Determine the [X, Y] coordinate at the center of the cell enclosing the given text.  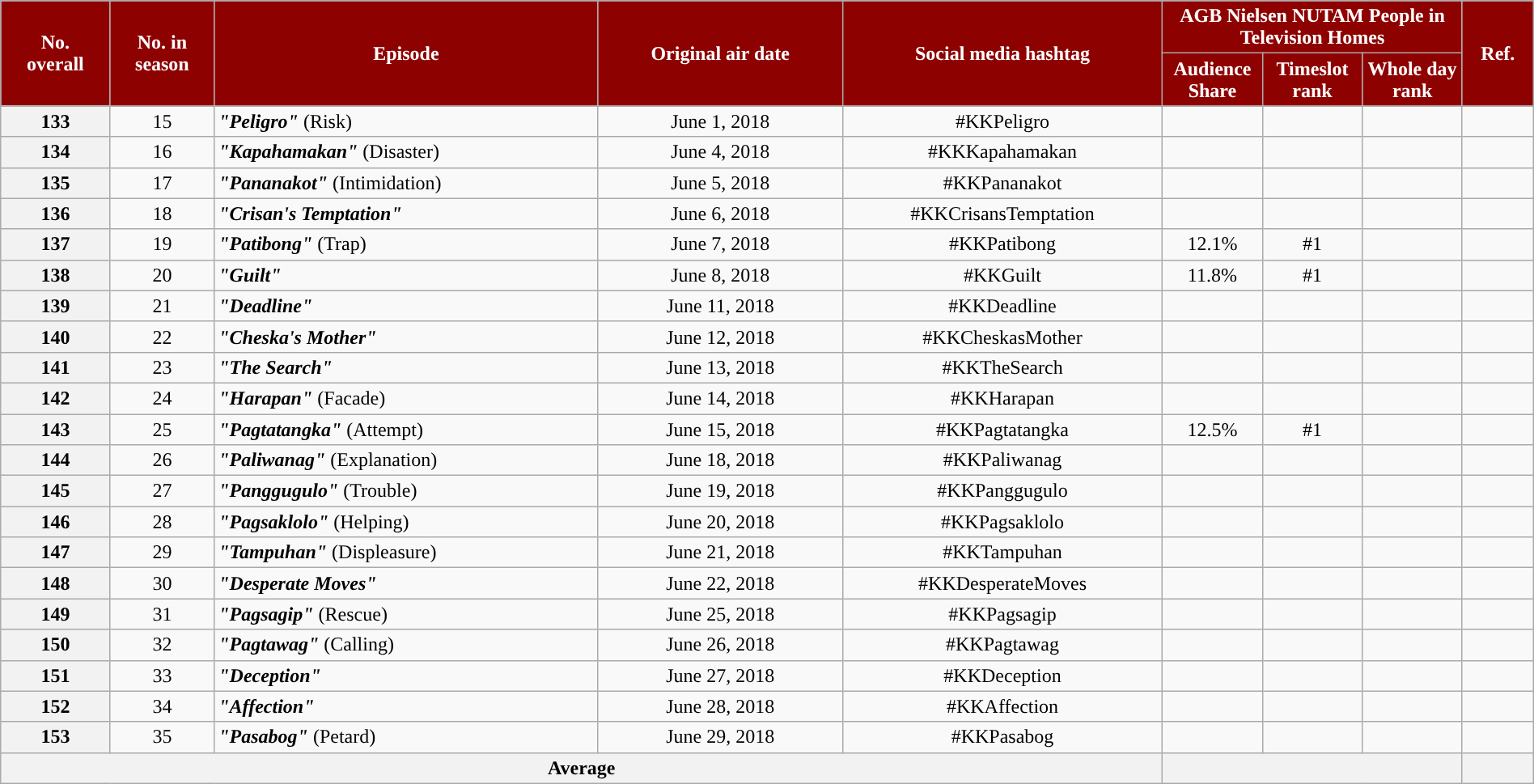
32 [162, 645]
June 5, 2018 [720, 183]
144 [55, 460]
#KKAffection [1002, 706]
141 [55, 367]
27 [162, 491]
152 [55, 706]
"Pasabog" (Petard) [406, 737]
146 [55, 522]
150 [55, 645]
26 [162, 460]
20 [162, 275]
19 [162, 244]
#KKHarapan [1002, 398]
138 [55, 275]
Social media hashtag [1002, 53]
#KKPatibong [1002, 244]
"Guilt" [406, 275]
153 [55, 737]
June 27, 2018 [720, 676]
11.8% [1213, 275]
31 [162, 614]
133 [55, 121]
June 22, 2018 [720, 583]
137 [55, 244]
"Tampuhan" (Displeasure) [406, 553]
29 [162, 553]
34 [162, 706]
135 [55, 183]
35 [162, 737]
"Pagsaklolo" (Helping) [406, 522]
"Crisan's Temptation" [406, 214]
145 [55, 491]
149 [55, 614]
June 15, 2018 [720, 430]
#KKPeligro [1002, 121]
25 [162, 430]
"The Search" [406, 367]
23 [162, 367]
"Pagtatangka" (Attempt) [406, 430]
June 1, 2018 [720, 121]
"Affection" [406, 706]
#KKPagsaklolo [1002, 522]
June 25, 2018 [720, 614]
#KKPagtatangka [1002, 430]
#KKTheSearch [1002, 367]
Audience Share [1213, 79]
12.5% [1213, 430]
June 29, 2018 [720, 737]
June 14, 2018 [720, 398]
33 [162, 676]
148 [55, 583]
Whole dayrank [1413, 79]
#KKDeception [1002, 676]
#KKPagsagip [1002, 614]
"Pananakot" (Intimidation) [406, 183]
"Deadline" [406, 306]
"Kapahamakan" (Disaster) [406, 152]
Ref. [1498, 53]
#KKPaliwanag [1002, 460]
June 4, 2018 [720, 152]
"Pagsagip" (Rescue) [406, 614]
"Panggugulo" (Trouble) [406, 491]
140 [55, 337]
#KKPananakot [1002, 183]
"Peligro" (Risk) [406, 121]
#KKPanggugulo [1002, 491]
June 6, 2018 [720, 214]
142 [55, 398]
Original air date [720, 53]
June 20, 2018 [720, 522]
28 [162, 522]
#KKTampuhan [1002, 553]
"Desperate Moves" [406, 583]
22 [162, 337]
15 [162, 121]
June 8, 2018 [720, 275]
June 26, 2018 [720, 645]
No. inseason [162, 53]
139 [55, 306]
#KKGuilt [1002, 275]
#KKPagtawag [1002, 645]
147 [55, 553]
AGB Nielsen NUTAM People in Television Homes [1312, 28]
16 [162, 152]
143 [55, 430]
#KKPasabog [1002, 737]
"Pagtawag" (Calling) [406, 645]
No.overall [55, 53]
#KKCrisansTemptation [1002, 214]
June 7, 2018 [720, 244]
June 28, 2018 [720, 706]
#KKDesperateMoves [1002, 583]
"Paliwanag" (Explanation) [406, 460]
24 [162, 398]
"Cheska's Mother" [406, 337]
18 [162, 214]
Episode [406, 53]
June 11, 2018 [720, 306]
"Patibong" (Trap) [406, 244]
17 [162, 183]
"Harapan" (Facade) [406, 398]
21 [162, 306]
#KKKapahamakan [1002, 152]
Average [582, 768]
June 19, 2018 [720, 491]
June 21, 2018 [720, 553]
#KKCheskasMother [1002, 337]
12.1% [1213, 244]
134 [55, 152]
#KKDeadline [1002, 306]
"Deception" [406, 676]
Timeslotrank [1312, 79]
30 [162, 583]
151 [55, 676]
June 12, 2018 [720, 337]
136 [55, 214]
June 13, 2018 [720, 367]
June 18, 2018 [720, 460]
